Return [x, y] of the center of cell containing provided text 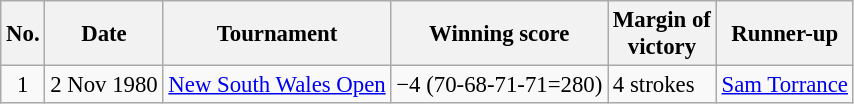
New South Wales Open [277, 85]
Winning score [500, 34]
Tournament [277, 34]
Sam Torrance [784, 85]
Date [104, 34]
4 strokes [662, 85]
No. [23, 34]
Margin ofvictory [662, 34]
2 Nov 1980 [104, 85]
1 [23, 85]
−4 (70-68-71-71=280) [500, 85]
Runner-up [784, 34]
